Search for the cell housing the specified text and yield its (X, Y) center coordinate. 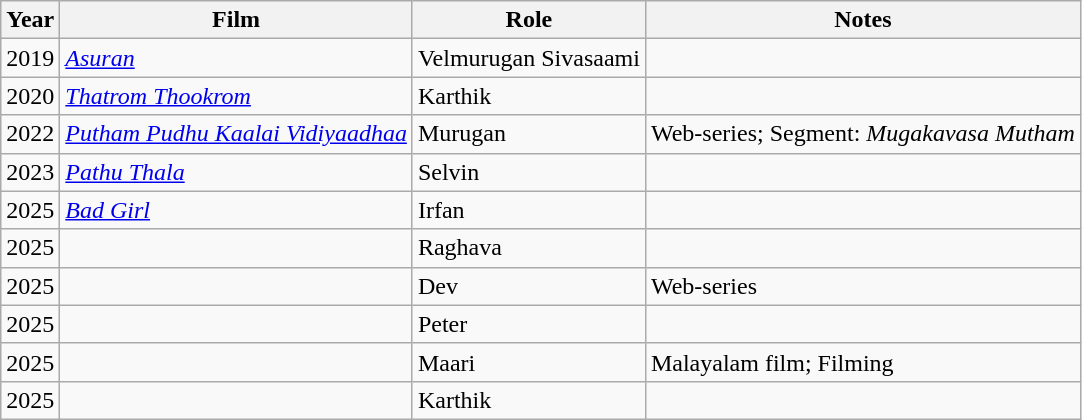
Asuran (236, 58)
Murugan (528, 134)
Notes (862, 20)
Web-series (862, 286)
Pathu Thala (236, 172)
Irfan (528, 210)
Raghava (528, 248)
Role (528, 20)
2020 (30, 96)
2019 (30, 58)
Selvin (528, 172)
Maari (528, 362)
Dev (528, 286)
Web-series; Segment: Mugakavasa Mutham (862, 134)
Thatrom Thookrom (236, 96)
2022 (30, 134)
Year (30, 20)
Film (236, 20)
Bad Girl (236, 210)
2023 (30, 172)
Peter (528, 324)
Malayalam film; Filming (862, 362)
Velmurugan Sivasaami (528, 58)
Putham Pudhu Kaalai Vidiyaadhaa (236, 134)
